Identify which cell holds the provided text, then report its [x, y] central coordinate. 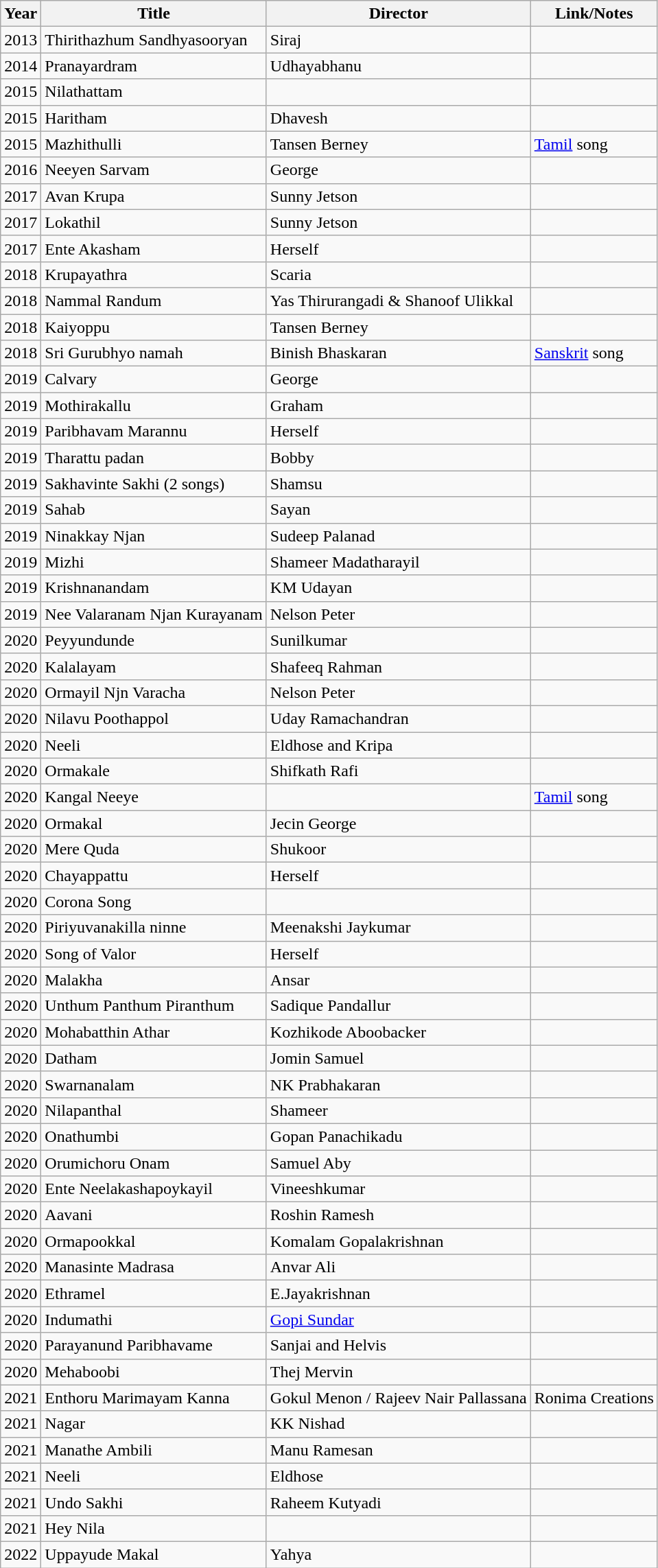
Sunilkumar [398, 640]
Peyyundunde [154, 640]
Kalalayam [154, 666]
Scaria [398, 274]
Dhavesh [398, 118]
Ethramel [154, 1294]
Kozhikode Aboobacker [398, 1032]
Nee Valaranam Njan Kurayanam [154, 614]
2016 [21, 170]
Song of Valor [154, 954]
Hey Nila [154, 1528]
Eldhose [398, 1476]
Siraj [398, 40]
Samuel Aby [398, 1163]
Neeyen Sarvam [154, 170]
Gopan Panachikadu [398, 1136]
Raheem Kutyadi [398, 1502]
Mizhi [154, 562]
Nagar [154, 1424]
Shameer Madatharayil [398, 562]
Ente Akasham [154, 248]
Ansar [398, 980]
Sanskrit song [594, 353]
Udhayabhanu [398, 66]
KM Udayan [398, 588]
Nilavu Poothappol [154, 718]
KK Nishad [398, 1424]
Aavani [154, 1215]
Ormapookkal [154, 1241]
Uppayude Makal [154, 1554]
Link/Notes [594, 14]
Uday Ramachandran [398, 718]
Roshin Ramesh [398, 1215]
Orumichoru Onam [154, 1163]
Thej Mervin [398, 1372]
Mere Quda [154, 850]
Yahya [398, 1554]
Thirithazhum Sandhyasooryan [154, 40]
Mazhithulli [154, 144]
Title [154, 14]
Enthoru Marimayam Kanna [154, 1398]
Ormayil Njn Varacha [154, 692]
Parayanund Paribhavame [154, 1346]
Vineeshkumar [398, 1189]
Shameer [398, 1110]
NK Prabhakaran [398, 1084]
Swarnanalam [154, 1084]
Manasinte Madrasa [154, 1267]
Jecin George [398, 823]
2022 [21, 1554]
Krupayathra [154, 274]
Director [398, 14]
Sadique Pandallur [398, 1006]
Calvary [154, 379]
Onathumbi [154, 1136]
Mehaboobi [154, 1372]
Yas Thirurangadi & Shanoof Ulikkal [398, 301]
Gopi Sundar [398, 1320]
Chayappattu [154, 876]
Graham [398, 406]
Bobby [398, 458]
Pranayardram [154, 66]
Manu Ramesan [398, 1450]
Ente Neelakashapoykayil [154, 1189]
Eldhose and Kripa [398, 745]
Shukoor [398, 850]
Krishnanandam [154, 588]
2013 [21, 40]
Sahab [154, 510]
Nilathattam [154, 92]
Indumathi [154, 1320]
Jomin Samuel [398, 1058]
Avan Krupa [154, 196]
Binish Bhaskaran [398, 353]
Kaiyoppu [154, 327]
Tharattu padan [154, 458]
Mohabatthin Athar [154, 1032]
Sakhavinte Sakhi (2 songs) [154, 484]
Year [21, 14]
Shamsu [398, 484]
Ormakale [154, 771]
Anvar Ali [398, 1267]
Mothirakallu [154, 406]
Sri Gurubhyo namah [154, 353]
2014 [21, 66]
Datham [154, 1058]
Lokathil [154, 222]
Komalam Gopalakrishnan [398, 1241]
Shafeeq Rahman [398, 666]
Sudeep Palanad [398, 536]
Haritham [154, 118]
Ormakal [154, 823]
Meenakshi Jaykumar [398, 928]
Ninakkay Njan [154, 536]
Unthum Panthum Piranthum [154, 1006]
Kangal Neeye [154, 797]
Gokul Menon / Rajeev Nair Pallassana [398, 1398]
Corona Song [154, 902]
Undo Sakhi [154, 1502]
Ronima Creations [594, 1398]
Malakha [154, 980]
Shifkath Rafi [398, 771]
E.Jayakrishnan [398, 1294]
Sanjai and Helvis [398, 1346]
Piriyuvanakilla ninne [154, 928]
Paribhavam Marannu [154, 432]
Nammal Randum [154, 301]
Nilapanthal [154, 1110]
Manathe Ambili [154, 1450]
Sayan [398, 510]
